Extract the [x, y] coordinate from the center of the cell holding the provided text.  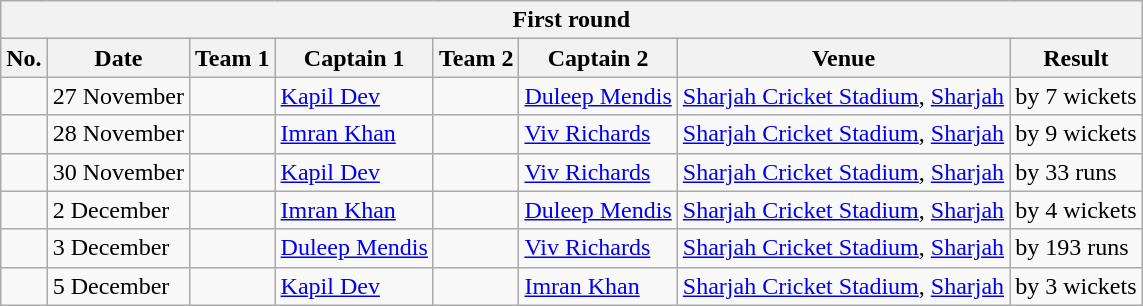
by 193 runs [1076, 248]
2 December [118, 210]
Result [1076, 58]
Date [118, 58]
by 33 runs [1076, 172]
Team 1 [233, 58]
Team 2 [476, 58]
by 4 wickets [1076, 210]
Captain 2 [598, 58]
by 7 wickets [1076, 96]
Captain 1 [354, 58]
by 3 wickets [1076, 286]
27 November [118, 96]
by 9 wickets [1076, 134]
28 November [118, 134]
3 December [118, 248]
No. [24, 58]
First round [572, 20]
Venue [843, 58]
30 November [118, 172]
5 December [118, 286]
